Find where the given text appears and provide that cell's center as (x, y) coordinate. 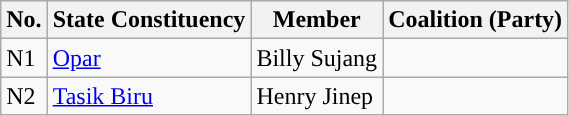
Coalition (Party) (476, 20)
Henry Jinep (317, 96)
Billy Sujang (317, 58)
Tasik Biru (149, 96)
N2 (24, 96)
Member (317, 20)
No. (24, 20)
Opar (149, 58)
State Constituency (149, 20)
N1 (24, 58)
